Detect which cell encompasses the target text, then output its [x, y] center coordinate. 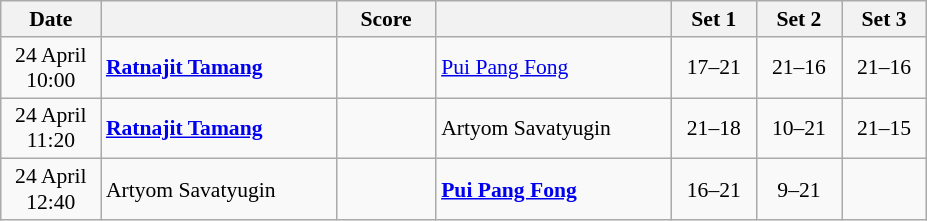
9–21 [798, 190]
Set 1 [714, 19]
10–21 [798, 128]
Set 2 [798, 19]
17–21 [714, 68]
Date [51, 19]
24 April 12:40 [51, 190]
24 April 10:00 [51, 68]
21–15 [884, 128]
21–18 [714, 128]
Score [386, 19]
Set 3 [884, 19]
24 April 11:20 [51, 128]
16–21 [714, 190]
